Provide the (x, y) coordinate of the cell's center where the given text is located.  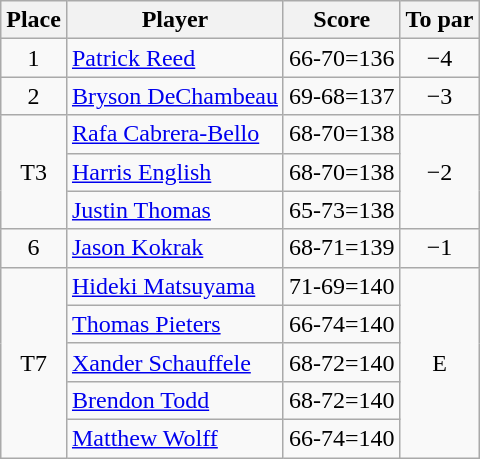
T7 (34, 362)
6 (34, 248)
To par (440, 20)
65-73=138 (342, 210)
Score (342, 20)
E (440, 362)
Hideki Matsuyama (174, 286)
Rafa Cabrera-Bello (174, 134)
T3 (34, 172)
66-70=136 (342, 58)
−4 (440, 58)
−2 (440, 172)
Player (174, 20)
Patrick Reed (174, 58)
−3 (440, 96)
−1 (440, 248)
1 (34, 58)
Bryson DeChambeau (174, 96)
69-68=137 (342, 96)
Place (34, 20)
Brendon Todd (174, 400)
68-71=139 (342, 248)
Xander Schauffele (174, 362)
2 (34, 96)
Matthew Wolff (174, 438)
Jason Kokrak (174, 248)
Harris English (174, 172)
71-69=140 (342, 286)
Justin Thomas (174, 210)
Thomas Pieters (174, 324)
